Locate the cell with the specified text and output its [X, Y] center coordinate. 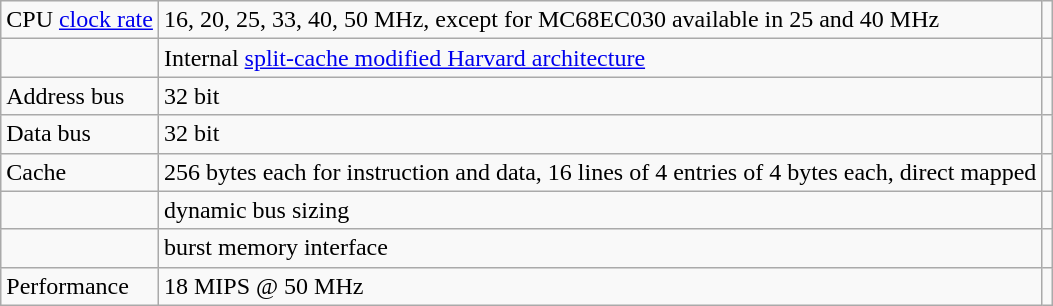
Data bus [80, 134]
16, 20, 25, 33, 40, 50 MHz, except for MC68EC030 available in 25 and 40 MHz [600, 20]
dynamic bus sizing [600, 210]
Address bus [80, 96]
Internal split-cache modified Harvard architecture [600, 58]
CPU clock rate [80, 20]
256 bytes each for instruction and data, 16 lines of 4 entries of 4 bytes each, direct mapped [600, 172]
Cache [80, 172]
Performance [80, 286]
burst memory interface [600, 248]
18 MIPS @ 50 MHz [600, 286]
